For the text-containing cell, return its midpoint in [X, Y] coordinate format. 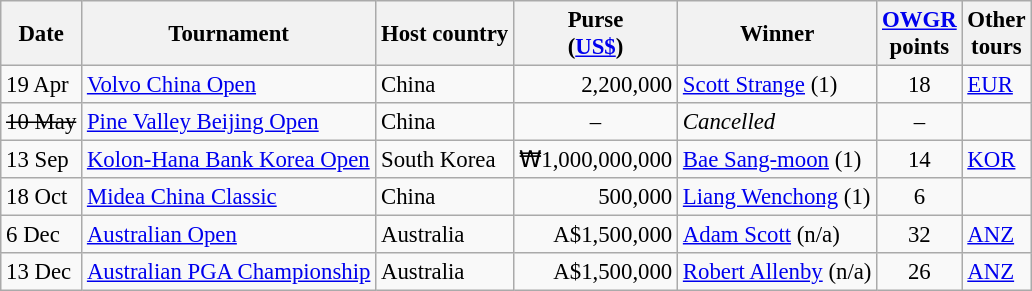
6 Dec [42, 235]
Australia [445, 235]
ANZ [996, 235]
Date [42, 34]
Othertours [996, 34]
6 [920, 197]
Host country [445, 34]
EUR [996, 85]
2,200,000 [595, 85]
10 May [42, 122]
Midea China Classic [229, 197]
Australian Open [229, 235]
Volvo China Open [229, 85]
14 [920, 160]
Cancelled [778, 122]
Kolon-Hana Bank Korea Open [229, 160]
Liang Wenchong (1) [778, 197]
18 Oct [42, 197]
KOR [996, 160]
500,000 [595, 197]
19 Apr [42, 85]
Purse(US$) [595, 34]
Adam Scott (n/a) [778, 235]
18 [920, 85]
13 Sep [42, 160]
Bae Sang-moon (1) [778, 160]
OWGRpoints [920, 34]
₩1,000,000,000 [595, 160]
32 [920, 235]
A$1,500,000 [595, 235]
Scott Strange (1) [778, 85]
South Korea [445, 160]
Winner [778, 34]
Pine Valley Beijing Open [229, 122]
Tournament [229, 34]
